Locate the cell with the specified text and output its [x, y] center coordinate. 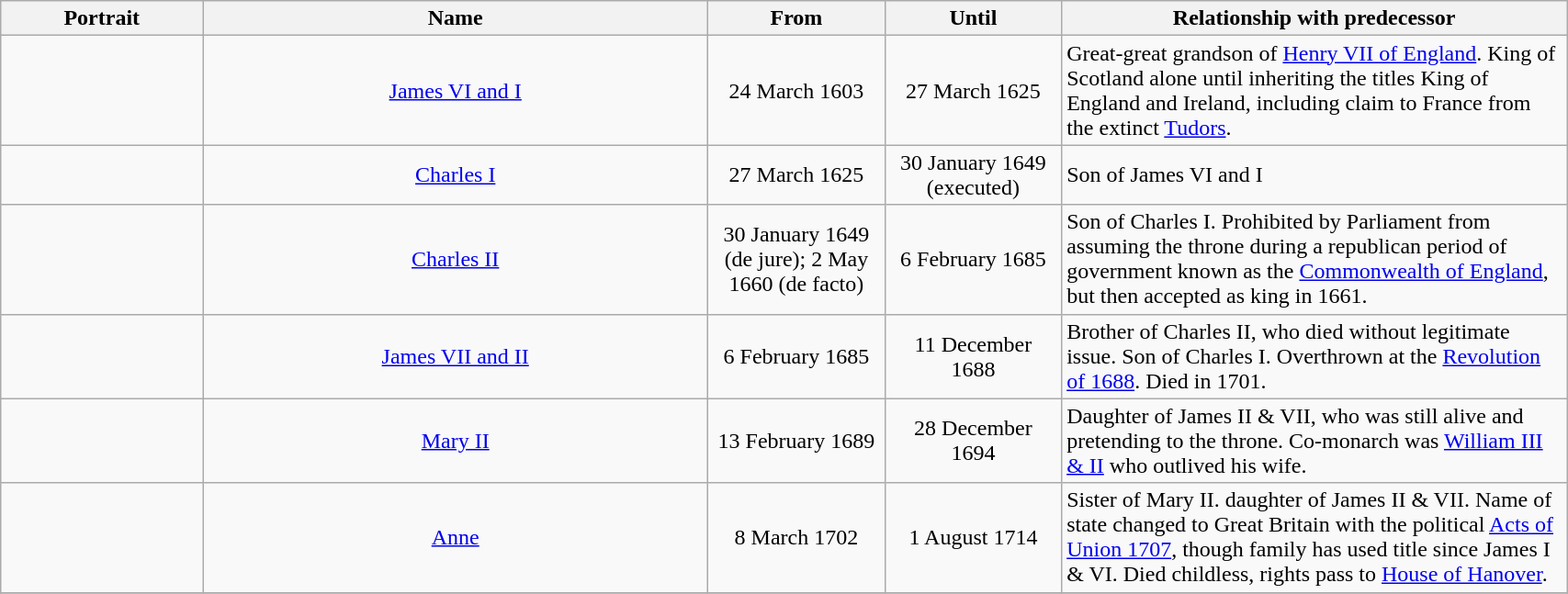
James VII and II [456, 356]
30 January 1649 (de jure); 2 May 1660 (de facto) [796, 259]
Name [456, 18]
24 March 1603 [796, 90]
Mary II [456, 441]
Charles II [456, 259]
Relationship with predecessor [1314, 18]
28 December 1694 [973, 441]
Daughter of James II & VII, who was still alive and pretending to the throne. Co-monarch was William III & II who outlived his wife. [1314, 441]
Son of James VI and I [1314, 174]
James VI and I [456, 90]
Until [973, 18]
From [796, 18]
Anne [456, 538]
30 January 1649 (executed) [973, 174]
1 August 1714 [973, 538]
Portrait [102, 18]
13 February 1689 [796, 441]
8 March 1702 [796, 538]
11 December 1688 [973, 356]
Charles I [456, 174]
Brother of Charles II, who died without legitimate issue. Son of Charles I. Overthrown at the Revolution of 1688. Died in 1701. [1314, 356]
